From the cell containing the given text, extract its center point as [X, Y] coordinate. 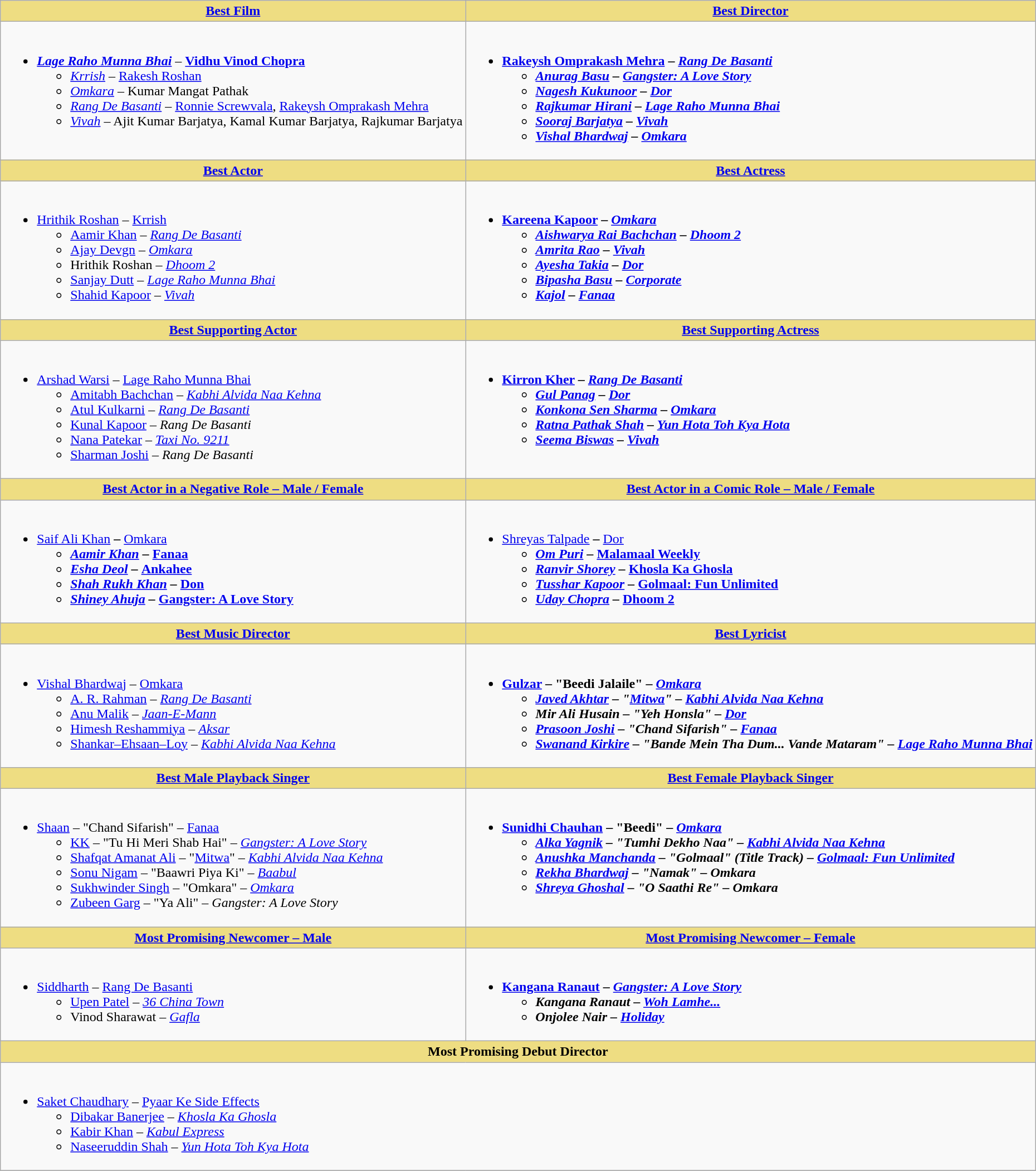
Best Supporting Actor [233, 330]
Kirron Kher – Rang De BasantiGul Panag – DorKonkona Sen Sharma – OmkaraRatna Pathak Shah – Yun Hota Toh Kya HotaSeema Biswas – Vivah [751, 409]
Best Film [233, 11]
Best Actor in a Negative Role – Male / Female [233, 489]
Siddharth – Rang De BasantiUpen Patel – 36 China TownVinod Sharawat – Gafla [233, 995]
Saif Ali Khan – OmkaraAamir Khan – FanaaEsha Deol – AnkaheeShah Rukh Khan – DonShiney Ahuja – Gangster: A Love Story [233, 562]
Best Actor [233, 170]
Kareena Kapoor – OmkaraAishwarya Rai Bachchan – Dhoom 2Amrita Rao – VivahAyesha Takia – DorBipasha Basu – CorporateKajol – Fanaa [751, 250]
Best Female Playback Singer [751, 778]
Most Promising Newcomer – Female [751, 938]
Most Promising Debut Director [518, 1052]
Best Director [751, 11]
Hrithik Roshan – KrrishAamir Khan – Rang De BasantiAjay Devgn – OmkaraHrithik Roshan – Dhoom 2Sanjay Dutt – Lage Raho Munna BhaiShahid Kapoor – Vivah [233, 250]
Best Lyricist [751, 633]
Best Actress [751, 170]
Most Promising Newcomer – Male [233, 938]
Vishal Bhardwaj – OmkaraA. R. Rahman – Rang De BasantiAnu Malik – Jaan-E-MannHimesh Reshammiya – AksarShankar–Ehsaan–Loy – Kabhi Alvida Naa Kehna [233, 705]
Shreyas Talpade – DorOm Puri – Malamaal WeeklyRanvir Shorey – Khosla Ka GhoslaTusshar Kapoor – Golmaal: Fun UnlimitedUday Chopra – Dhoom 2 [751, 562]
Best Music Director [233, 633]
Best Supporting Actress [751, 330]
Best Male Playback Singer [233, 778]
Kangana Ranaut – Gangster: A Love StoryKangana Ranaut – Woh Lamhe...Onjolee Nair – Holiday [751, 995]
Saket Chaudhary – Pyaar Ke Side EffectsDibakar Banerjee – Khosla Ka GhoslaKabir Khan – Kabul ExpressNaseeruddin Shah – Yun Hota Toh Kya Hota [518, 1116]
Best Actor in a Comic Role – Male / Female [751, 489]
